Pinpoint the cell where the given text exists, returning its (x, y) midpoint coordinate. 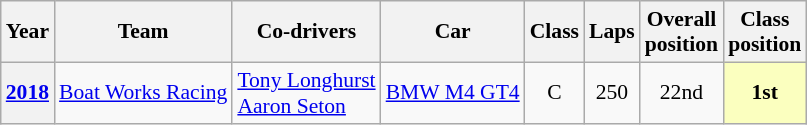
Laps (612, 32)
Overallposition (682, 32)
C (554, 92)
Car (453, 32)
Boat Works Racing (143, 92)
Tony Longhurst Aaron Seton (306, 92)
1st (764, 92)
Team (143, 32)
Classposition (764, 32)
BMW M4 GT4 (453, 92)
Year (28, 32)
2018 (28, 92)
Class (554, 32)
Co-drivers (306, 32)
22nd (682, 92)
250 (612, 92)
